Return (x, y) of the center of cell containing provided text 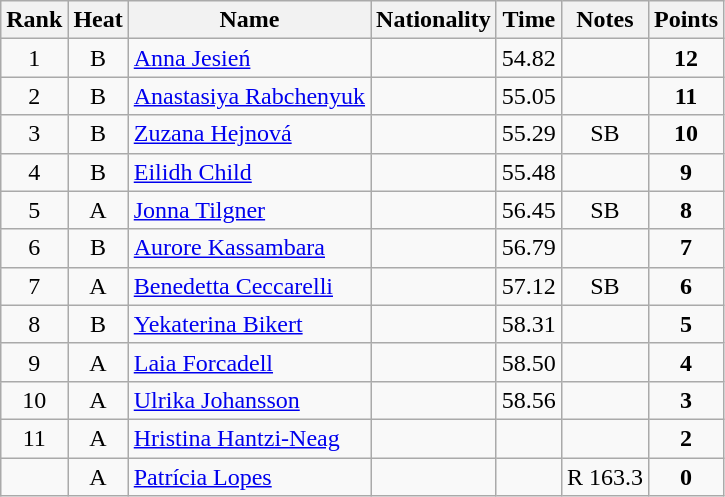
Anastasiya Rabchenyuk (249, 96)
Yekaterina Bikert (249, 324)
Nationality (434, 20)
Benedetta Ceccarelli (249, 286)
Rank (34, 20)
58.50 (528, 362)
55.05 (528, 96)
54.82 (528, 58)
55.29 (528, 134)
Jonna Tilgner (249, 210)
Anna Jesień (249, 58)
Zuzana Hejnová (249, 134)
Aurore Kassambara (249, 248)
Ulrika Johansson (249, 400)
55.48 (528, 172)
Eilidh Child (249, 172)
1 (34, 58)
R 163.3 (604, 477)
Patrícia Lopes (249, 477)
58.56 (528, 400)
57.12 (528, 286)
Hristina Hantzi-Neag (249, 438)
56.45 (528, 210)
Laia Forcadell (249, 362)
56.79 (528, 248)
Time (528, 20)
0 (686, 477)
Points (686, 20)
Notes (604, 20)
58.31 (528, 324)
Heat (98, 20)
Name (249, 20)
12 (686, 58)
